Output the [X, Y] coordinate of the center of the cell containing the given text.  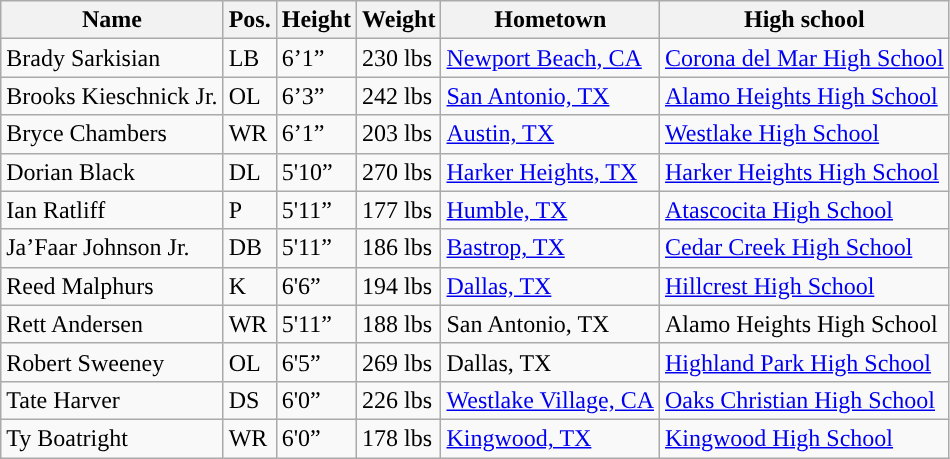
P [250, 210]
6’3” [316, 96]
Harker Heights High School [805, 172]
Hillcrest High School [805, 286]
Oaks Christian High School [805, 400]
Bastrop, TX [550, 248]
Humble, TX [550, 210]
Dorian Black [112, 172]
Robert Sweeney [112, 362]
230 lbs [399, 58]
Hometown [550, 20]
6'6” [316, 286]
188 lbs [399, 324]
Height [316, 20]
5'10” [316, 172]
Rett Andersen [112, 324]
Ja’Faar Johnson Jr. [112, 248]
DB [250, 248]
Ian Ratliff [112, 210]
194 lbs [399, 286]
Brady Sarkisian [112, 58]
Highland Park High School [805, 362]
Tate Harver [112, 400]
Reed Malphurs [112, 286]
Pos. [250, 20]
DS [250, 400]
226 lbs [399, 400]
Austin, TX [550, 134]
270 lbs [399, 172]
Weight [399, 20]
186 lbs [399, 248]
6'5” [316, 362]
Kingwood High School [805, 438]
Westlake Village, CA [550, 400]
Cedar Creek High School [805, 248]
Newport Beach, CA [550, 58]
177 lbs [399, 210]
Harker Heights, TX [550, 172]
Kingwood, TX [550, 438]
269 lbs [399, 362]
Ty Boatright [112, 438]
Corona del Mar High School [805, 58]
Brooks Kieschnick Jr. [112, 96]
K [250, 286]
178 lbs [399, 438]
Westlake High School [805, 134]
High school [805, 20]
LB [250, 58]
Name [112, 20]
Atascocita High School [805, 210]
242 lbs [399, 96]
Bryce Chambers [112, 134]
DL [250, 172]
203 lbs [399, 134]
